Scan for the cell matching the given text and deliver its [X, Y] coordinate at center. 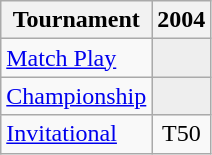
T50 [182, 134]
Invitational [76, 134]
Championship [76, 96]
Tournament [76, 20]
2004 [182, 20]
Match Play [76, 58]
